Detect which cell encompasses the target text, then output its [x, y] center coordinate. 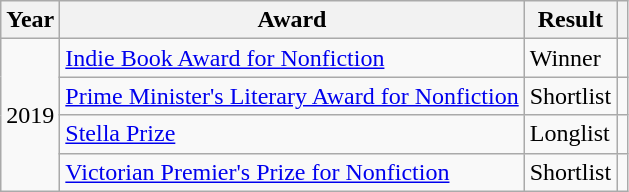
Year [30, 20]
Prime Minister's Literary Award for Nonfiction [292, 96]
Award [292, 20]
Victorian Premier's Prize for Nonfiction [292, 172]
2019 [30, 115]
Winner [570, 58]
Result [570, 20]
Stella Prize [292, 134]
Longlist [570, 134]
Indie Book Award for Nonfiction [292, 58]
